Detect which cell encompasses the target text, then output its (x, y) center coordinate. 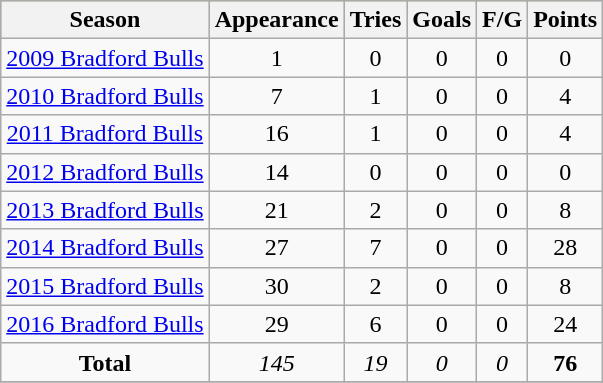
2015 Bradford Bulls (105, 286)
Appearance (276, 20)
6 (376, 324)
24 (566, 324)
2010 Bradford Bulls (105, 96)
Tries (376, 20)
76 (566, 362)
2013 Bradford Bulls (105, 210)
2011 Bradford Bulls (105, 134)
Points (566, 20)
Total (105, 362)
14 (276, 172)
28 (566, 248)
F/G (502, 20)
145 (276, 362)
19 (376, 362)
2016 Bradford Bulls (105, 324)
2014 Bradford Bulls (105, 248)
29 (276, 324)
30 (276, 286)
2009 Bradford Bulls (105, 58)
21 (276, 210)
16 (276, 134)
Goals (442, 20)
Season (105, 20)
27 (276, 248)
2012 Bradford Bulls (105, 172)
